Search for the cell housing the specified text and yield its [X, Y] center coordinate. 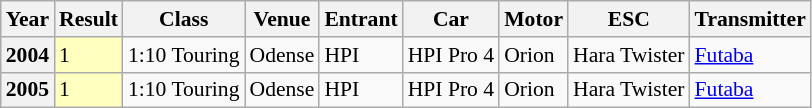
2005 [28, 90]
Car [451, 19]
Transmitter [750, 19]
Venue [282, 19]
Result [88, 19]
Entrant [360, 19]
Class [184, 19]
ESC [629, 19]
Motor [534, 19]
Year [28, 19]
2004 [28, 55]
